Find where the given text appears and provide that cell's center as [x, y] coordinate. 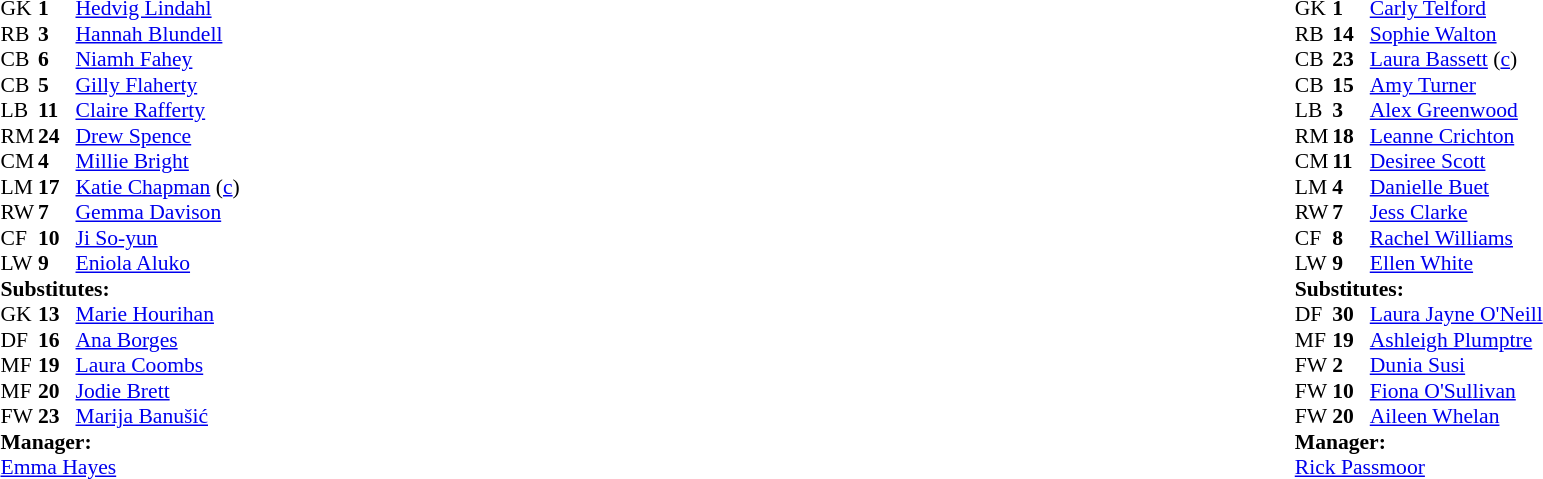
Rachel Williams [1456, 238]
2 [1351, 365]
17 [57, 187]
Marie Hourihan [158, 315]
Jodie Brett [158, 391]
13 [57, 315]
Hannah Blundell [158, 34]
Alex Greenwood [1456, 111]
Fiona O'Sullivan [1456, 391]
18 [1351, 136]
Gilly Flaherty [158, 85]
Aileen Whelan [1456, 417]
GK [19, 315]
Laura Bassett (c) [1456, 59]
Desiree Scott [1456, 161]
5 [57, 85]
Drew Spence [158, 136]
Millie Bright [158, 161]
Claire Rafferty [158, 111]
Ellen White [1456, 263]
6 [57, 59]
Niamh Fahey [158, 59]
Sophie Walton [1456, 34]
Gemma Davison [158, 213]
Ashleigh Plumptre [1456, 340]
Danielle Buet [1456, 187]
Jess Clarke [1456, 213]
14 [1351, 34]
Laura Jayne O'Neill [1456, 315]
Leanne Crichton [1456, 136]
Marija Banušić [158, 417]
Laura Coombs [158, 365]
Eniola Aluko [158, 263]
24 [57, 136]
16 [57, 340]
Amy Turner [1456, 85]
Ana Borges [158, 340]
Dunia Susi [1456, 365]
30 [1351, 315]
Katie Chapman (c) [158, 187]
Ji So-yun [158, 238]
8 [1351, 238]
15 [1351, 85]
